Search for the cell housing the specified text and yield its (x, y) center coordinate. 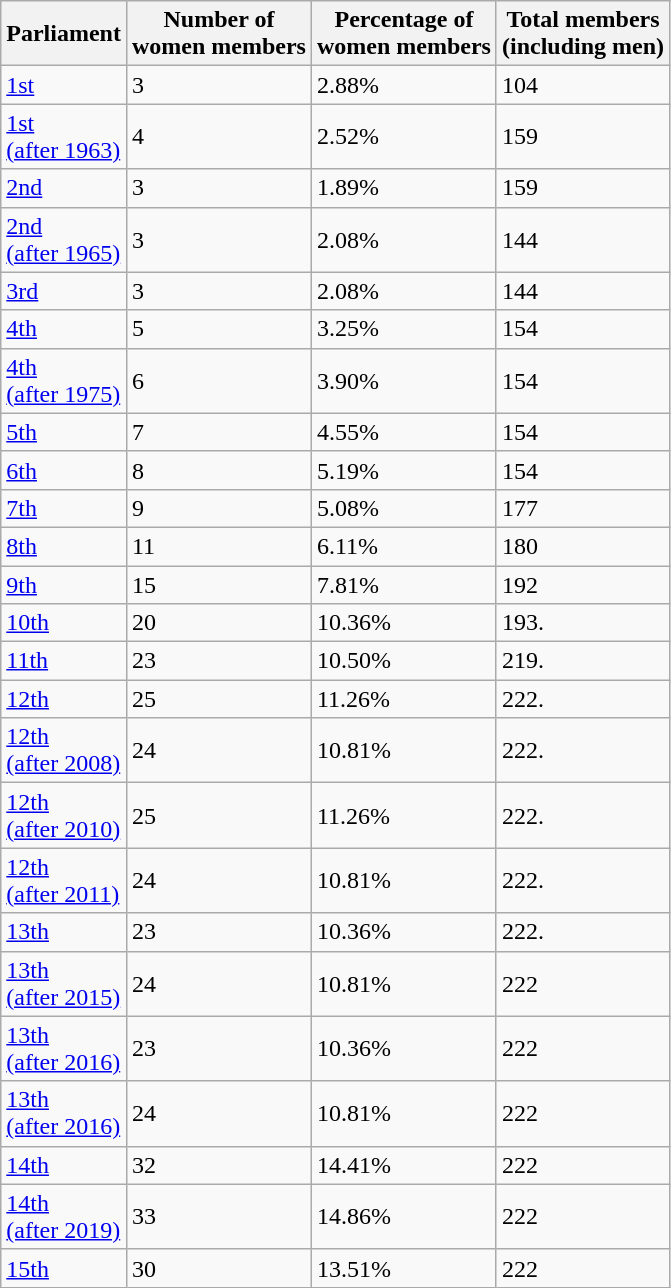
14.86% (404, 1216)
5.19% (404, 470)
9th (64, 585)
3.25% (404, 329)
180 (582, 546)
177 (582, 508)
13th (64, 932)
219. (582, 661)
10th (64, 623)
2nd (64, 188)
32 (218, 1165)
Parliament (64, 34)
5 (218, 329)
33 (218, 1216)
Total members(including men) (582, 34)
13.51% (404, 1268)
3rd (64, 291)
192 (582, 585)
13th(after 2015) (64, 984)
1st(after 1963) (64, 136)
11th (64, 661)
9 (218, 508)
2.52% (404, 136)
7th (64, 508)
6.11% (404, 546)
6th (64, 470)
15 (218, 585)
12th(after 2008) (64, 750)
15th (64, 1268)
3.90% (404, 380)
7 (218, 432)
5th (64, 432)
1st (64, 85)
8 (218, 470)
30 (218, 1268)
193. (582, 623)
4 (218, 136)
2.88% (404, 85)
4.55% (404, 432)
14.41% (404, 1165)
14th(after 2019) (64, 1216)
4th(after 1975) (64, 380)
7.81% (404, 585)
6 (218, 380)
12th(after 2011) (64, 880)
2nd(after 1965) (64, 240)
12th (64, 699)
10.50% (404, 661)
Number ofwomen members (218, 34)
14th (64, 1165)
12th(after 2010) (64, 816)
Percentage ofwomen members (404, 34)
4th (64, 329)
5.08% (404, 508)
1.89% (404, 188)
11 (218, 546)
20 (218, 623)
8th (64, 546)
104 (582, 85)
